Identify which cell holds the provided text, then report its (x, y) central coordinate. 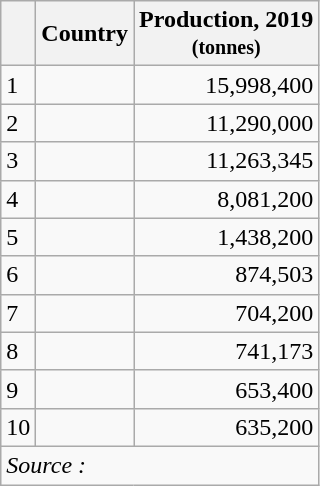
741,173 (226, 351)
1,438,200 (226, 237)
Source : (160, 465)
4 (18, 199)
3 (18, 161)
704,200 (226, 313)
11,290,000 (226, 123)
11,263,345 (226, 161)
7 (18, 313)
1 (18, 85)
8 (18, 351)
Country (85, 34)
874,503 (226, 275)
6 (18, 275)
635,200 (226, 427)
2 (18, 123)
Production, 2019(tonnes) (226, 34)
15,998,400 (226, 85)
5 (18, 237)
8,081,200 (226, 199)
10 (18, 427)
9 (18, 389)
653,400 (226, 389)
